Capture the cell that displays the provided text and extract its [x, y] central coordinate. 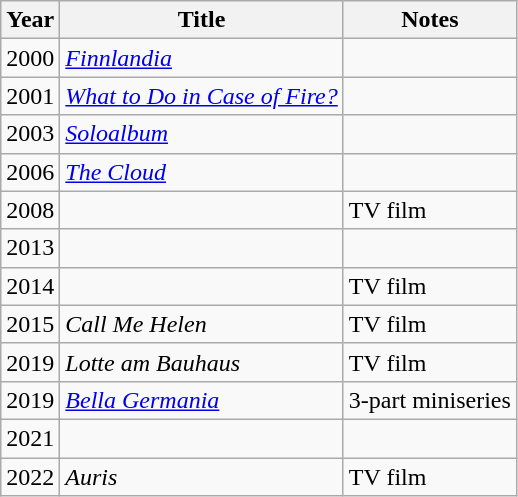
What to Do in Case of Fire? [202, 96]
2013 [30, 248]
The Cloud [202, 172]
Year [30, 20]
Notes [430, 20]
Lotte am Bauhaus [202, 362]
Title [202, 20]
Bella Germania [202, 400]
Call Me Helen [202, 324]
2021 [30, 438]
2001 [30, 96]
3-part miniseries [430, 400]
2003 [30, 134]
2015 [30, 324]
Finnlandia [202, 58]
2000 [30, 58]
2022 [30, 477]
2014 [30, 286]
Soloalbum [202, 134]
Auris [202, 477]
2006 [30, 172]
2008 [30, 210]
